Search for the cell housing the specified text and yield its (X, Y) center coordinate. 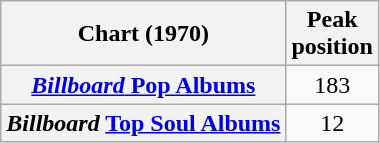
Billboard Pop Albums (144, 85)
Chart (1970) (144, 34)
Peakposition (332, 34)
183 (332, 85)
Billboard Top Soul Albums (144, 123)
12 (332, 123)
